Output the (X, Y) coordinate of the center of the cell containing the given text.  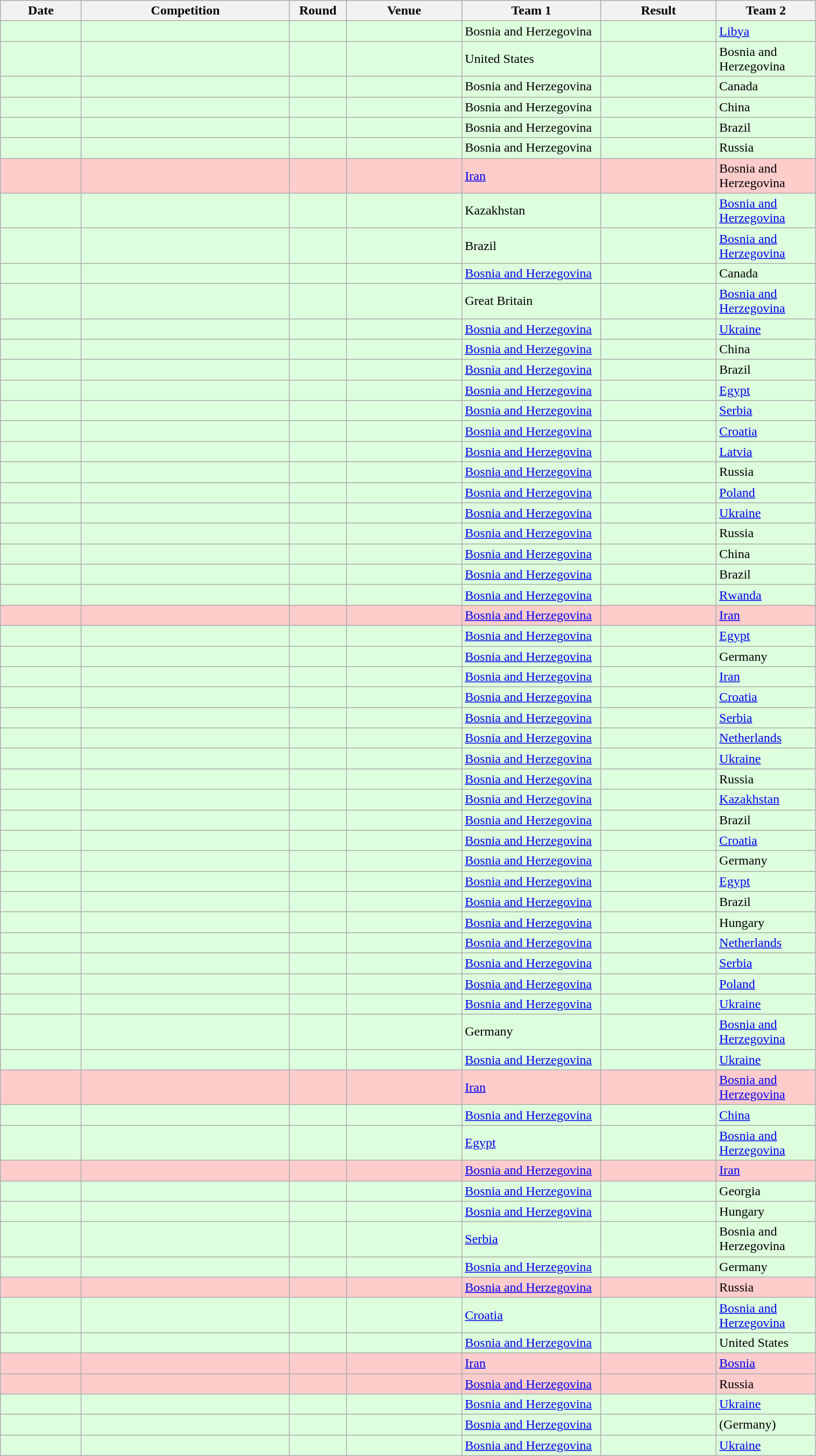
Latvia (766, 452)
Great Britain (531, 301)
Venue (405, 11)
Rwanda (766, 595)
Georgia (766, 1191)
(Germany) (766, 1425)
Team 2 (766, 11)
Competition (185, 11)
Result (658, 11)
Libya (766, 31)
Round (318, 11)
Team 1 (531, 11)
Date (41, 11)
Bosnia (766, 1363)
